Pinpoint the cell where the given text exists, returning its [x, y] midpoint coordinate. 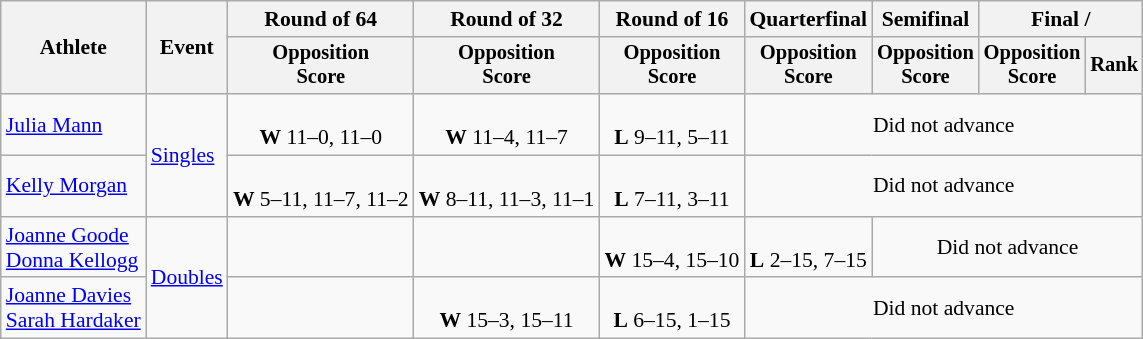
L 6–15, 1–15 [672, 308]
Athlete [74, 48]
Julia Mann [74, 124]
W 11–0, 11–0 [321, 124]
Kelly Morgan [74, 186]
Singles [187, 155]
Round of 64 [321, 19]
W 5–11, 11–7, 11–2 [321, 186]
Doubles [187, 278]
W 11–4, 11–7 [507, 124]
Semifinal [926, 19]
L 9–11, 5–11 [672, 124]
Round of 32 [507, 19]
Round of 16 [672, 19]
Quarterfinal [808, 19]
L 7–11, 3–11 [672, 186]
Event [187, 48]
Final / [1061, 19]
Rank [1114, 66]
Joanne DaviesSarah Hardaker [74, 308]
Joanne GoodeDonna Kellogg [74, 248]
L 2–15, 7–15 [808, 248]
W 8–11, 11–3, 11–1 [507, 186]
W 15–3, 15–11 [507, 308]
W 15–4, 15–10 [672, 248]
